Detect which cell encompasses the target text, then output its (x, y) center coordinate. 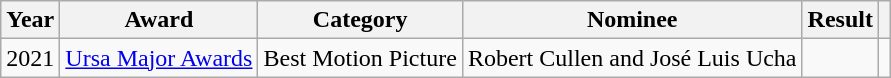
Result (840, 20)
Award (159, 20)
Year (30, 20)
Best Motion Picture (360, 58)
Nominee (632, 20)
Ursa Major Awards (159, 58)
Robert Cullen and José Luis Ucha (632, 58)
Category (360, 20)
2021 (30, 58)
